Find where the given text appears and provide that cell's center as [X, Y] coordinate. 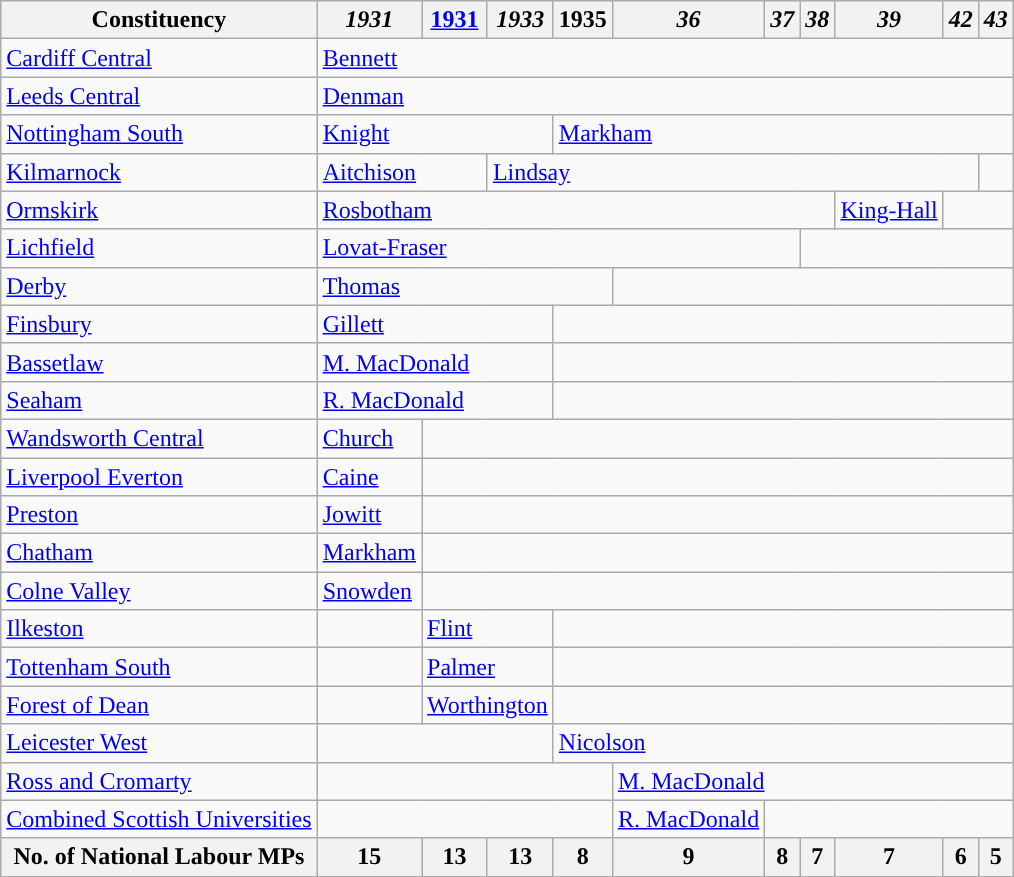
Church [369, 438]
Forest of Dean [159, 705]
42 [960, 20]
Rosbotham [576, 210]
Derby [159, 286]
9 [688, 857]
5 [996, 857]
43 [996, 20]
Aitchison [402, 172]
Ross and Cromarty [159, 781]
Liverpool Everton [159, 477]
Worthington [488, 705]
Colne Valley [159, 591]
Preston [159, 515]
Leeds Central [159, 96]
Finsbury [159, 324]
Snowden [369, 591]
Flint [488, 629]
Palmer [488, 667]
39 [889, 20]
1935 [582, 20]
No. of National Labour MPs [159, 857]
Ormskirk [159, 210]
Denman [665, 96]
Knight [435, 134]
Bennett [665, 58]
1933 [520, 20]
Gillett [435, 324]
37 [782, 20]
6 [960, 857]
Lichfield [159, 248]
Chatham [159, 553]
Lovat-Fraser [558, 248]
Nicolson [783, 743]
Wandsworth Central [159, 438]
15 [369, 857]
Jowitt [369, 515]
Tottenham South [159, 667]
Bassetlaw [159, 362]
Seaham [159, 400]
38 [818, 20]
Caine [369, 477]
King-Hall [889, 210]
Constituency [159, 20]
Ilkeston [159, 629]
Kilmarnock [159, 172]
Leicester West [159, 743]
36 [688, 20]
Nottingham South [159, 134]
Thomas [464, 286]
Lindsay [732, 172]
Combined Scottish Universities [159, 819]
Cardiff Central [159, 58]
